Pinpoint the cell where the given text exists, returning its [x, y] midpoint coordinate. 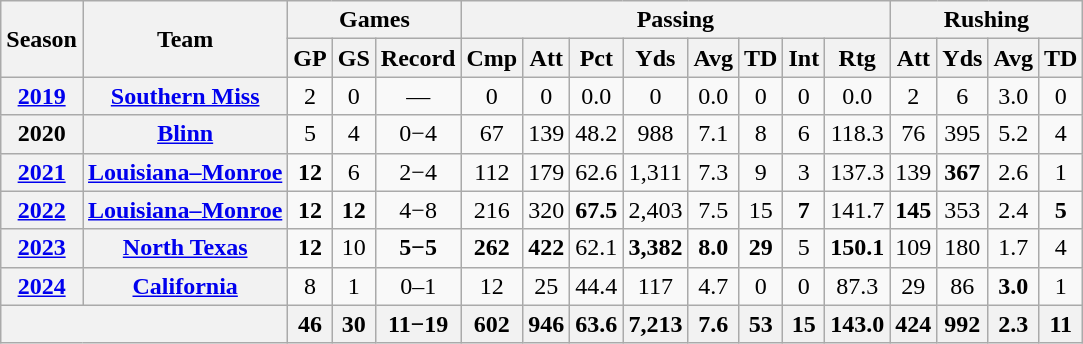
76 [914, 134]
2024 [42, 286]
0−4 [418, 134]
1.7 [1014, 248]
87.3 [858, 286]
353 [962, 210]
Passing [676, 20]
2019 [42, 96]
2.6 [1014, 172]
3 [804, 172]
8.0 [714, 248]
Pct [596, 58]
2.3 [1014, 324]
7.1 [714, 134]
Team [184, 39]
25 [546, 286]
63.6 [596, 324]
992 [962, 324]
1,311 [656, 172]
109 [914, 248]
367 [962, 172]
179 [546, 172]
141.7 [858, 210]
118.3 [858, 134]
Games [374, 20]
GS [354, 58]
7.3 [714, 172]
Rushing [986, 20]
48.2 [596, 134]
10 [354, 248]
46 [310, 324]
Season [42, 39]
150.1 [858, 248]
2022 [42, 210]
262 [492, 248]
180 [962, 248]
— [418, 96]
5.2 [1014, 134]
117 [656, 286]
216 [492, 210]
44.4 [596, 286]
Int [804, 58]
946 [546, 324]
2,403 [656, 210]
2023 [42, 248]
67 [492, 134]
5−5 [418, 248]
395 [962, 134]
422 [546, 248]
988 [656, 134]
Southern Miss [184, 96]
2.4 [1014, 210]
11 [1061, 324]
62.1 [596, 248]
7.6 [714, 324]
Blinn [184, 134]
137.3 [858, 172]
11−19 [418, 324]
GP [310, 58]
53 [761, 324]
62.6 [596, 172]
California [184, 286]
602 [492, 324]
North Texas [184, 248]
67.5 [596, 210]
0–1 [418, 286]
2021 [42, 172]
Rtg [858, 58]
86 [962, 286]
112 [492, 172]
2020 [42, 134]
Record [418, 58]
Cmp [492, 58]
30 [354, 324]
143.0 [858, 324]
145 [914, 210]
320 [546, 210]
9 [761, 172]
4−8 [418, 210]
424 [914, 324]
3,382 [656, 248]
4.7 [714, 286]
7 [804, 210]
2−4 [418, 172]
7.5 [714, 210]
7,213 [656, 324]
